Capture the cell that displays the provided text and extract its [x, y] central coordinate. 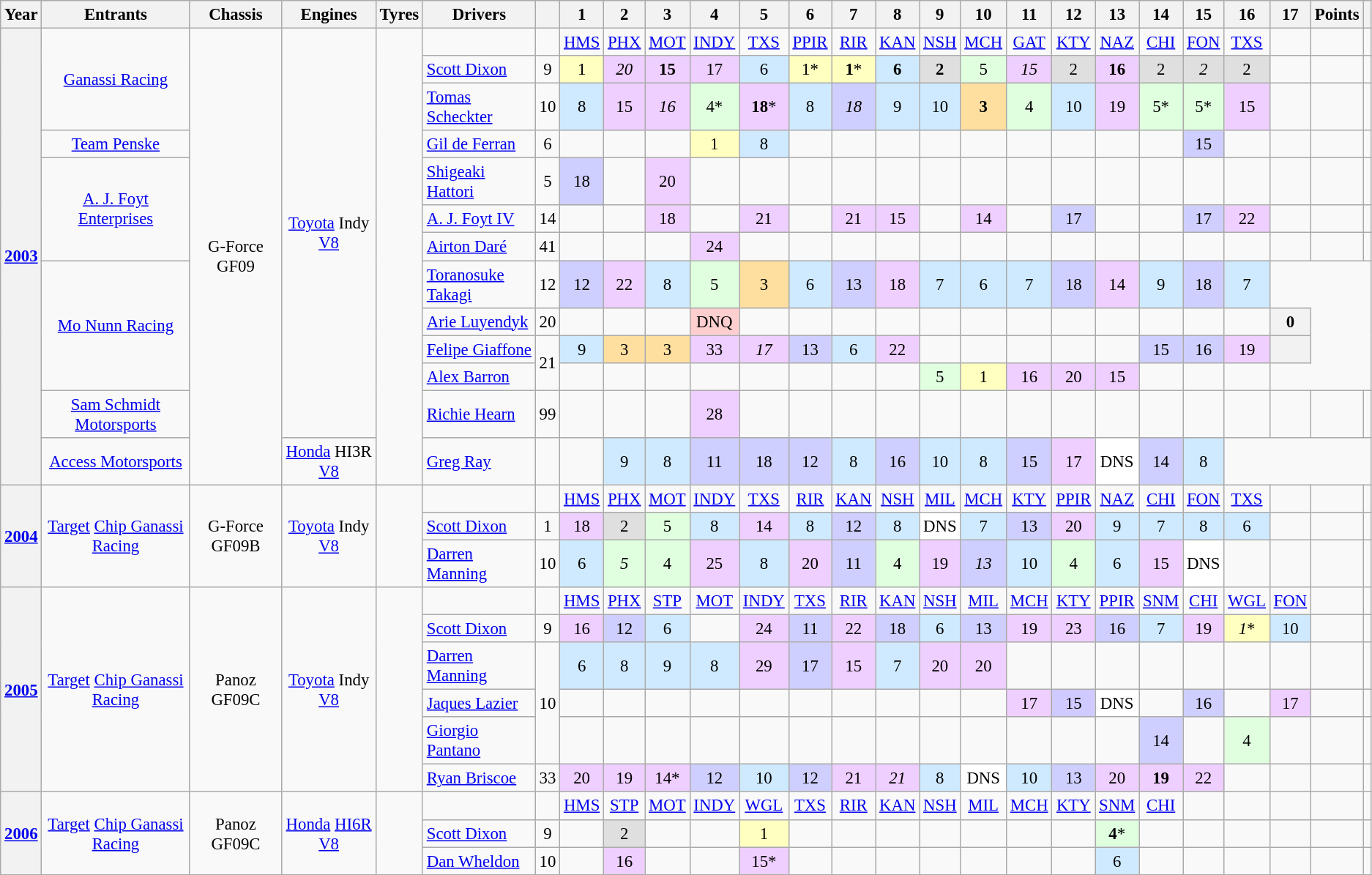
GAT [1029, 42]
Entrants [116, 15]
2005 [21, 690]
Airton Daré [479, 247]
Shigeaki Hattori [479, 182]
Tomas Scheckter [479, 107]
Team Penske [116, 144]
Honda HI6R V8 [329, 833]
Alex Barron [479, 376]
15* [764, 861]
A. J. Foyt Enterprises [116, 209]
A. J. Foyt IV [479, 219]
25 [715, 564]
41 [548, 247]
29 [764, 666]
Greg Ray [479, 461]
2004 [21, 536]
23 [1073, 629]
Points [1337, 15]
Richie Hearn [479, 414]
Toranosuke Takagi [479, 284]
Drivers [479, 15]
Honda HI3R V8 [329, 461]
18* [764, 107]
G-Force GF09 [236, 257]
Mo Nunn Racing [116, 325]
G-Force GF09B [236, 536]
14* [668, 778]
DNQ [715, 321]
Year [21, 15]
Dan Wheldon [479, 861]
2003 [21, 257]
Felipe Giaffone [479, 349]
Tyres [399, 15]
Engines [329, 15]
Access Motorsports [116, 461]
2006 [21, 833]
Jaques Lazier [479, 704]
99 [548, 414]
28 [715, 414]
0 [1290, 321]
Ganassi Racing [116, 80]
Chassis [236, 15]
Sam Schmidt Motorsports [116, 414]
Giorgio Pantano [479, 741]
Arie Luyendyk [479, 321]
Ryan Briscoe [479, 778]
Gil de Ferran [479, 144]
